Detect which cell encompasses the target text, then output its (X, Y) center coordinate. 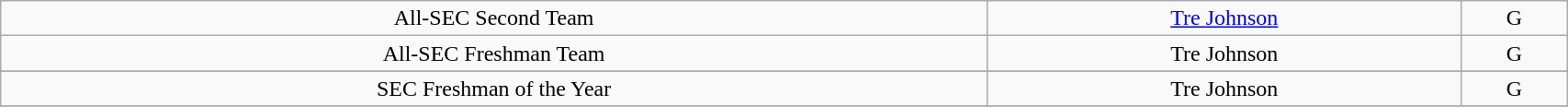
SEC Freshman of the Year (494, 89)
All-SEC Second Team (494, 18)
All-SEC Freshman Team (494, 53)
